Provide the [X, Y] coordinate of the cell's center where the given text is located.  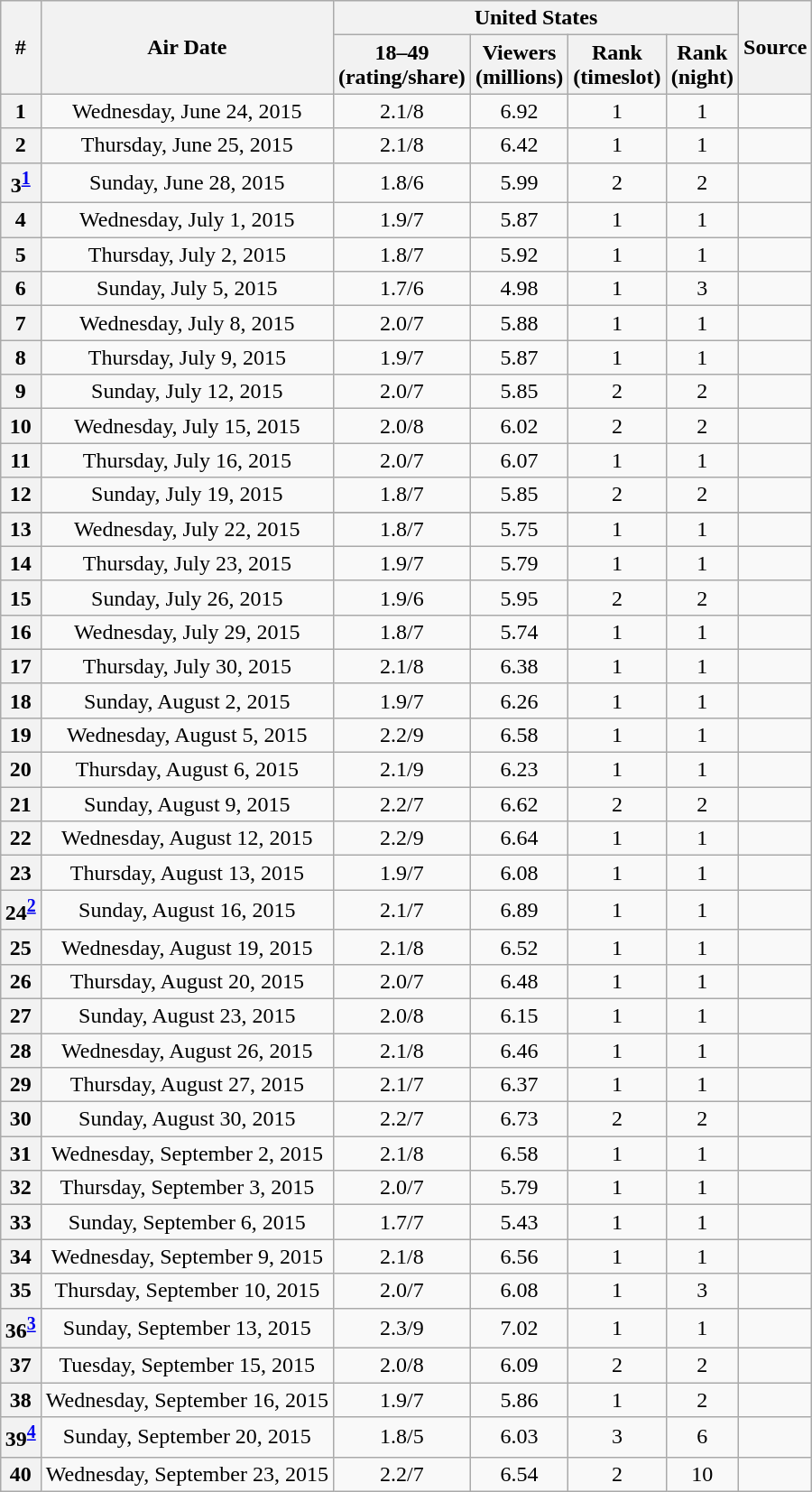
6.26 [519, 700]
Air Date [187, 47]
Sunday, August 2, 2015 [187, 700]
6.56 [519, 1256]
Thursday, September 3, 2015 [187, 1188]
Sunday, August 16, 2015 [187, 910]
30 [20, 1119]
20 [20, 770]
5.95 [519, 598]
29 [20, 1085]
Rank(night) [702, 65]
5.74 [519, 632]
4.98 [519, 289]
18–49(rating/share) [401, 65]
Wednesday, August 12, 2015 [187, 839]
19 [20, 735]
6.23 [519, 770]
25 [20, 947]
Sunday, July 12, 2015 [187, 392]
Rank(timeslot) [617, 65]
242 [20, 910]
Sunday, July 19, 2015 [187, 495]
Wednesday, September 9, 2015 [187, 1256]
2.3/9 [401, 1329]
Wednesday, September 16, 2015 [187, 1400]
23 [20, 873]
Sunday, September 20, 2015 [187, 1437]
21 [20, 804]
28 [20, 1051]
6.37 [519, 1085]
6.03 [519, 1437]
7 [20, 323]
6.73 [519, 1119]
Wednesday, August 19, 2015 [187, 947]
United States [536, 18]
26 [20, 981]
5.92 [519, 255]
Thursday, June 25, 2015 [187, 145]
6.02 [519, 426]
# [20, 47]
Sunday, September 6, 2015 [187, 1222]
Wednesday, August 26, 2015 [187, 1051]
4 [20, 220]
363 [20, 1329]
17 [20, 666]
40 [20, 1474]
Thursday, July 2, 2015 [187, 255]
33 [20, 1222]
38 [20, 1400]
Thursday, September 10, 2015 [187, 1291]
6.09 [519, 1366]
Thursday, August 20, 2015 [187, 981]
32 [20, 1188]
Sunday, August 9, 2015 [187, 804]
6.38 [519, 666]
6.46 [519, 1051]
Thursday, August 13, 2015 [187, 873]
35 [20, 1291]
12 [20, 495]
6.62 [519, 804]
Thursday, July 30, 2015 [187, 666]
1.7/6 [401, 289]
Sunday, July 5, 2015 [187, 289]
6.42 [519, 145]
37 [20, 1366]
1.7/7 [401, 1222]
6.07 [519, 460]
Wednesday, September 2, 2015 [187, 1154]
Sunday, September 13, 2015 [187, 1329]
27 [20, 1015]
6.54 [519, 1474]
6.92 [519, 111]
Wednesday, June 24, 2015 [187, 111]
Thursday, August 27, 2015 [187, 1085]
6.64 [519, 839]
5.99 [519, 182]
5.43 [519, 1222]
5.88 [519, 323]
2.1/9 [401, 770]
Wednesday, September 23, 2015 [187, 1474]
8 [20, 357]
Wednesday, July 8, 2015 [187, 323]
34 [20, 1256]
5.86 [519, 1400]
5.75 [519, 529]
6.48 [519, 981]
9 [20, 392]
Thursday, July 23, 2015 [187, 563]
6.15 [519, 1015]
Sunday, June 28, 2015 [187, 182]
22 [20, 839]
1.8/6 [401, 182]
Wednesday, August 5, 2015 [187, 735]
Thursday, August 6, 2015 [187, 770]
Viewers(millions) [519, 65]
Tuesday, September 15, 2015 [187, 1366]
Wednesday, July 22, 2015 [187, 529]
14 [20, 563]
18 [20, 700]
13 [20, 529]
Wednesday, July 1, 2015 [187, 220]
Sunday, July 26, 2015 [187, 598]
Sunday, August 30, 2015 [187, 1119]
6.52 [519, 947]
1.8/5 [401, 1437]
1.9/6 [401, 598]
Wednesday, July 15, 2015 [187, 426]
15 [20, 598]
394 [20, 1437]
Source [776, 47]
6.89 [519, 910]
11 [20, 460]
16 [20, 632]
Thursday, July 9, 2015 [187, 357]
Sunday, August 23, 2015 [187, 1015]
Thursday, July 16, 2015 [187, 460]
5 [20, 255]
7.02 [519, 1329]
Wednesday, July 29, 2015 [187, 632]
